From the cell containing the given text, extract its center point as [X, Y] coordinate. 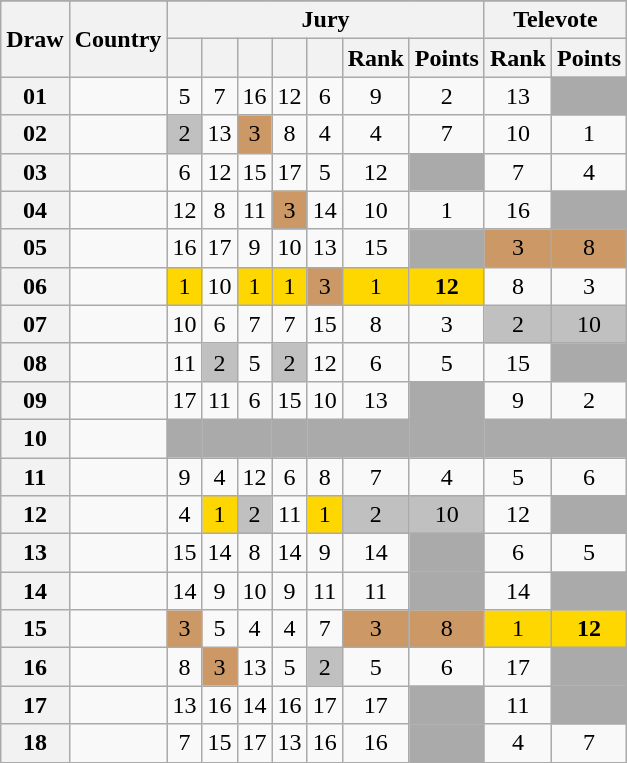
05 [35, 248]
09 [35, 400]
Country [118, 39]
02 [35, 134]
Jury [326, 20]
06 [35, 286]
04 [35, 210]
18 [35, 743]
08 [35, 362]
01 [35, 96]
03 [35, 172]
Draw [35, 39]
07 [35, 324]
Televote [555, 20]
